Search for the cell housing the specified text and yield its [X, Y] center coordinate. 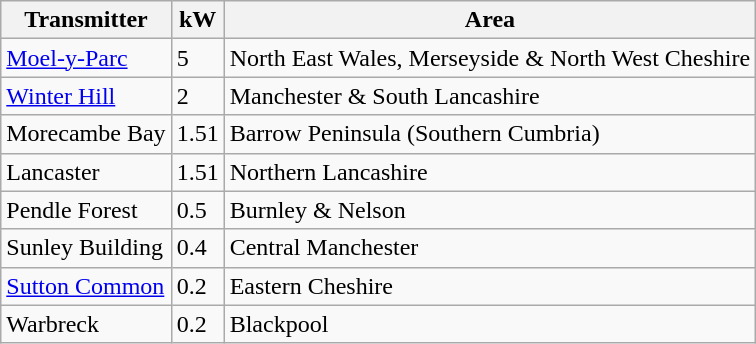
Eastern Cheshire [490, 286]
Lancaster [86, 172]
Area [490, 20]
Barrow Peninsula (Southern Cumbria) [490, 134]
Manchester & South Lancashire [490, 96]
0.5 [198, 210]
5 [198, 58]
Sutton Common [86, 286]
Winter Hill [86, 96]
Transmitter [86, 20]
Burnley & Nelson [490, 210]
Moel-y-Parc [86, 58]
Morecambe Bay [86, 134]
0.4 [198, 248]
2 [198, 96]
Warbreck [86, 324]
Pendle Forest [86, 210]
Blackpool [490, 324]
North East Wales, Merseyside & North West Cheshire [490, 58]
Sunley Building [86, 248]
kW [198, 20]
Central Manchester [490, 248]
Northern Lancashire [490, 172]
